Locate the cell with the specified text and output its [X, Y] center coordinate. 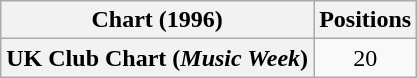
Chart (1996) [158, 20]
Positions [366, 20]
UK Club Chart (Music Week) [158, 58]
20 [366, 58]
